Pinpoint the cell where the given text exists, returning its (X, Y) midpoint coordinate. 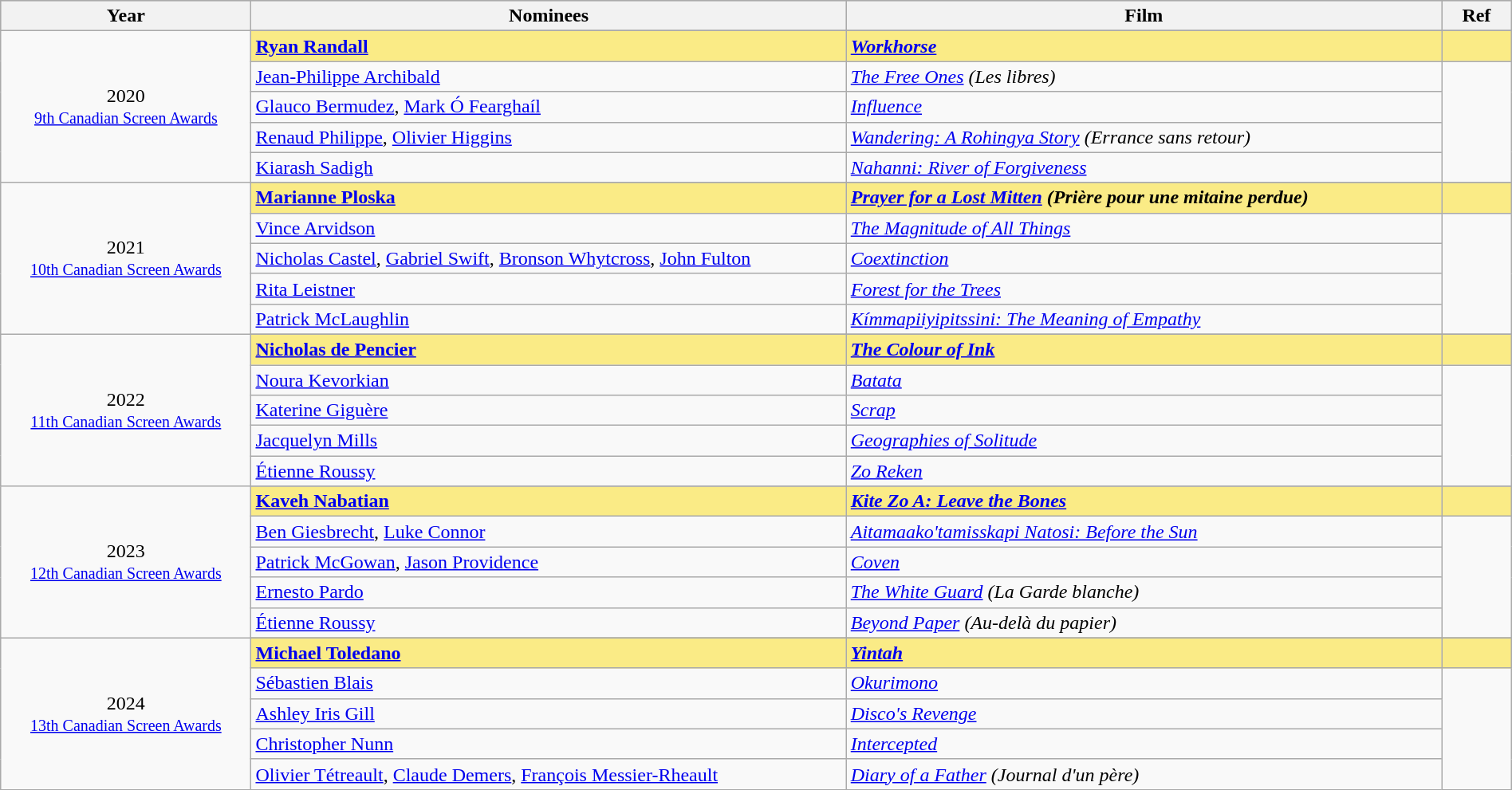
Jean-Philippe Archibald (549, 77)
The White Guard (La Garde blanche) (1144, 592)
Nominees (549, 16)
Coextinction (1144, 258)
Beyond Paper (Au-delà du papier) (1144, 623)
Workhorse (1144, 46)
Zo Reken (1144, 471)
Sébastien Blais (549, 683)
The Colour of Ink (1144, 349)
Patrick McLaughlin (549, 319)
Wandering: A Rohingya Story (Errance sans retour) (1144, 137)
2022 11th Canadian Screen Awards (126, 410)
Michael Toledano (549, 653)
The Free Ones (Les libres) (1144, 77)
Nicholas Castel, Gabriel Swift, Bronson Whytcross, John Fulton (549, 258)
Vince Arvidson (549, 228)
Patrick McGowan, Jason Providence (549, 562)
Katerine Giguère (549, 411)
2023 12th Canadian Screen Awards (126, 562)
Rita Leistner (549, 289)
The Magnitude of All Things (1144, 228)
2021 10th Canadian Screen Awards (126, 258)
Christopher Nunn (549, 744)
Marianne Ploska (549, 198)
Renaud Philippe, Olivier Higgins (549, 137)
Ryan Randall (549, 46)
Coven (1144, 562)
Noura Kevorkian (549, 380)
2020 9th Canadian Screen Awards (126, 107)
Jacquelyn Mills (549, 441)
Okurimono (1144, 683)
Year (126, 16)
Ben Giesbrecht, Luke Connor (549, 532)
Nicholas de Pencier (549, 349)
Batata (1144, 380)
Olivier Tétreault, Claude Demers, François Messier-Rheault (549, 774)
Kímmapiiyipitssini: The Meaning of Empathy (1144, 319)
Aitamaako'tamisskapi Natosi: Before the Sun (1144, 532)
Kiarash Sadigh (549, 167)
Film (1144, 16)
Yintah (1144, 653)
Ref (1477, 16)
Diary of a Father (Journal d'un père) (1144, 774)
Glauco Bermudez, Mark Ó Fearghaíl (549, 107)
Nahanni: River of Forgiveness (1144, 167)
Ernesto Pardo (549, 592)
Scrap (1144, 411)
Geographies of Solitude (1144, 441)
Kaveh Nabatian (549, 501)
Kite Zo A: Leave the Bones (1144, 501)
Intercepted (1144, 744)
2024 13th Canadian Screen Awards (126, 713)
Ashley Iris Gill (549, 713)
Forest for the Trees (1144, 289)
Prayer for a Lost Mitten (Prière pour une mitaine perdue) (1144, 198)
Disco's Revenge (1144, 713)
Influence (1144, 107)
